Scan for the cell matching the given text and deliver its [X, Y] coordinate at center. 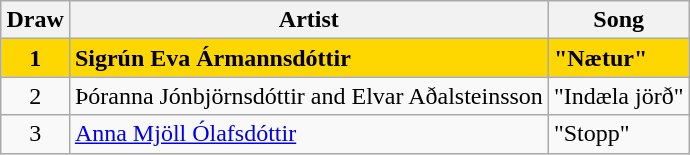
Sigrún Eva Ármannsdóttir [308, 58]
"Nætur" [618, 58]
"Indæla jörð" [618, 96]
3 [35, 134]
2 [35, 96]
Song [618, 20]
Draw [35, 20]
"Stopp" [618, 134]
Artist [308, 20]
Þóranna Jónbjörnsdóttir and Elvar Aðalsteinsson [308, 96]
Anna Mjöll Ólafsdóttir [308, 134]
1 [35, 58]
